Identify which cell holds the provided text, then report its [x, y] central coordinate. 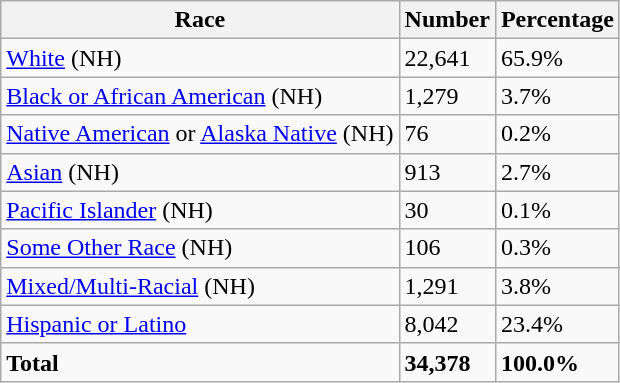
2.7% [557, 172]
Number [447, 20]
22,641 [447, 58]
0.2% [557, 134]
1,279 [447, 96]
Percentage [557, 20]
Black or African American (NH) [200, 96]
White (NH) [200, 58]
Some Other Race (NH) [200, 248]
65.9% [557, 58]
Race [200, 20]
0.1% [557, 210]
106 [447, 248]
30 [447, 210]
913 [447, 172]
3.7% [557, 96]
34,378 [447, 362]
Pacific Islander (NH) [200, 210]
Hispanic or Latino [200, 324]
100.0% [557, 362]
76 [447, 134]
3.8% [557, 286]
8,042 [447, 324]
23.4% [557, 324]
Mixed/Multi-Racial (NH) [200, 286]
Total [200, 362]
Native American or Alaska Native (NH) [200, 134]
1,291 [447, 286]
0.3% [557, 248]
Asian (NH) [200, 172]
